Determine the [X, Y] coordinate at the center of the cell enclosing the given text.  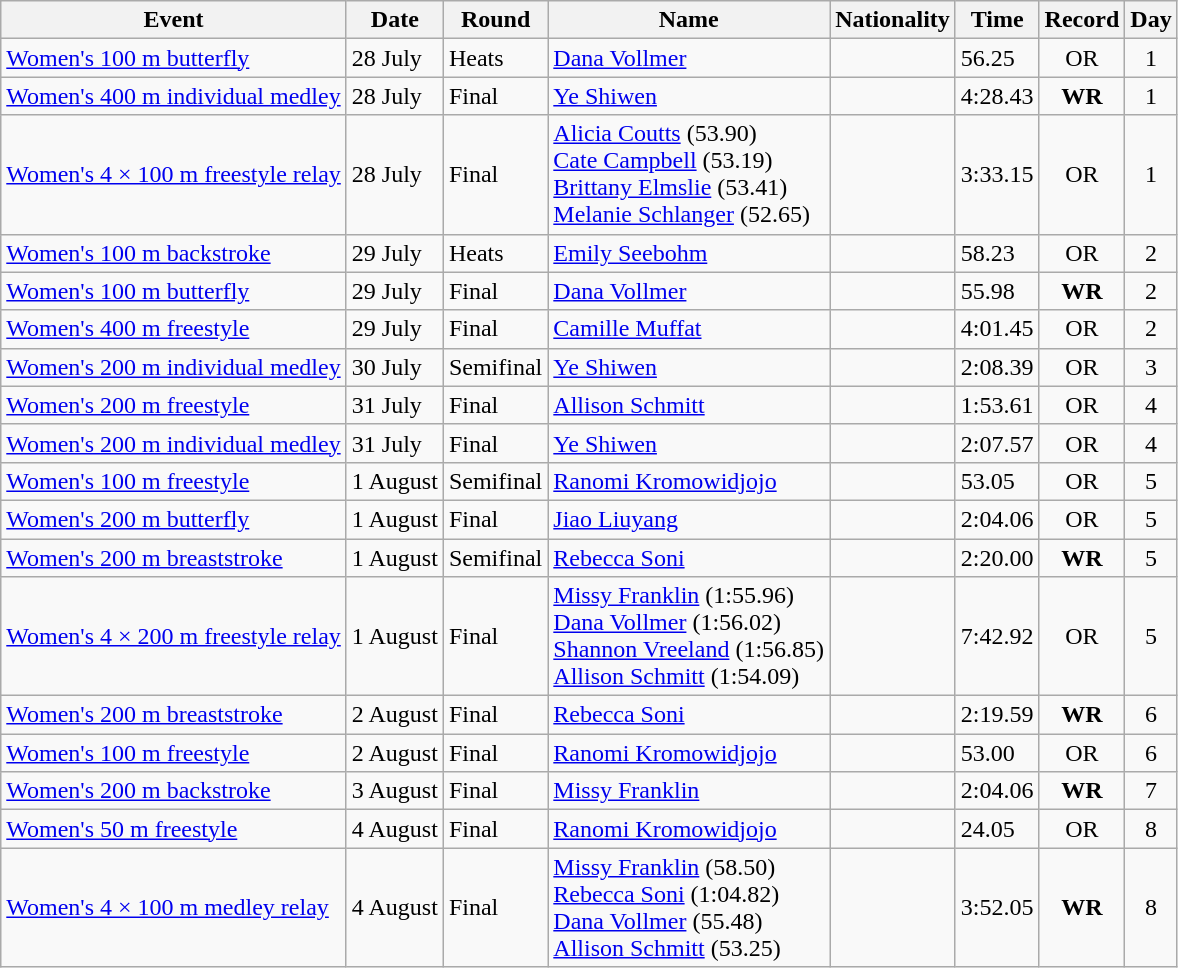
55.98 [997, 291]
4:28.43 [997, 96]
7 [1151, 791]
Women's 50 m freestyle [174, 829]
Missy Franklin (58.50) Rebecca Soni (1:04.82) Dana Vollmer (55.48) Allison Schmitt (53.25) [689, 908]
Emily Seebohm [689, 253]
Women's 4 × 100 m freestyle relay [174, 174]
53.00 [997, 753]
53.05 [997, 481]
Women's 200 m butterfly [174, 519]
56.25 [997, 58]
4:01.45 [997, 329]
Time [997, 20]
3 August [394, 791]
2:07.57 [997, 443]
Women's 4 × 200 m freestyle relay [174, 636]
Name [689, 20]
7:42.92 [997, 636]
Day [1151, 20]
Women's 100 m backstroke [174, 253]
2:20.00 [997, 557]
Round [495, 20]
Women's 400 m individual medley [174, 96]
24.05 [997, 829]
Allison Schmitt [689, 405]
Date [394, 20]
Jiao Liuyang [689, 519]
Women's 4 × 100 m medley relay [174, 908]
Missy Franklin [689, 791]
Alicia Coutts (53.90) Cate Campbell (53.19) Brittany Elmslie (53.41) Melanie Schlanger (52.65) [689, 174]
58.23 [997, 253]
3:33.15 [997, 174]
Record [1082, 20]
Camille Muffat [689, 329]
2:08.39 [997, 367]
Event [174, 20]
3 [1151, 367]
Women's 400 m freestyle [174, 329]
Women's 200 m backstroke [174, 791]
Missy Franklin (1:55.96) Dana Vollmer (1:56.02) Shannon Vreeland (1:56.85) Allison Schmitt (1:54.09) [689, 636]
1:53.61 [997, 405]
30 July [394, 367]
Nationality [893, 20]
2:19.59 [997, 715]
3:52.05 [997, 908]
Women's 200 m freestyle [174, 405]
